Identify which cell holds the provided text, then report its (X, Y) central coordinate. 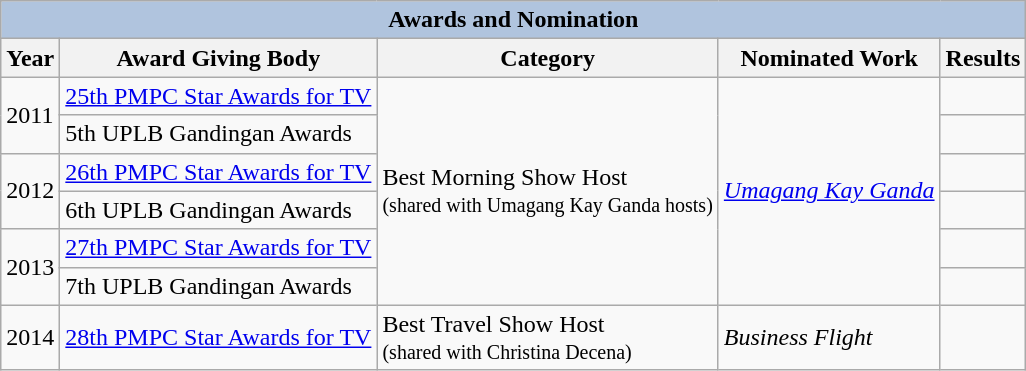
2012 (30, 191)
2013 (30, 267)
6th UPLB Gandingan Awards (218, 210)
Umagang Kay Ganda (829, 191)
Best Travel Show Host (shared with Christina Decena) (548, 338)
2014 (30, 338)
Results (983, 58)
Year (30, 58)
Category (548, 58)
Best Morning Show Host (shared with Umagang Kay Ganda hosts) (548, 191)
Award Giving Body (218, 58)
28th PMPC Star Awards for TV (218, 338)
5th UPLB Gandingan Awards (218, 134)
2011 (30, 115)
26th PMPC Star Awards for TV (218, 172)
Awards and Nomination (514, 20)
25th PMPC Star Awards for TV (218, 96)
27th PMPC Star Awards for TV (218, 248)
Business Flight (829, 338)
7th UPLB Gandingan Awards (218, 286)
Nominated Work (829, 58)
